Return the [x, y] coordinate for the center point of the cell that contains the specified text.  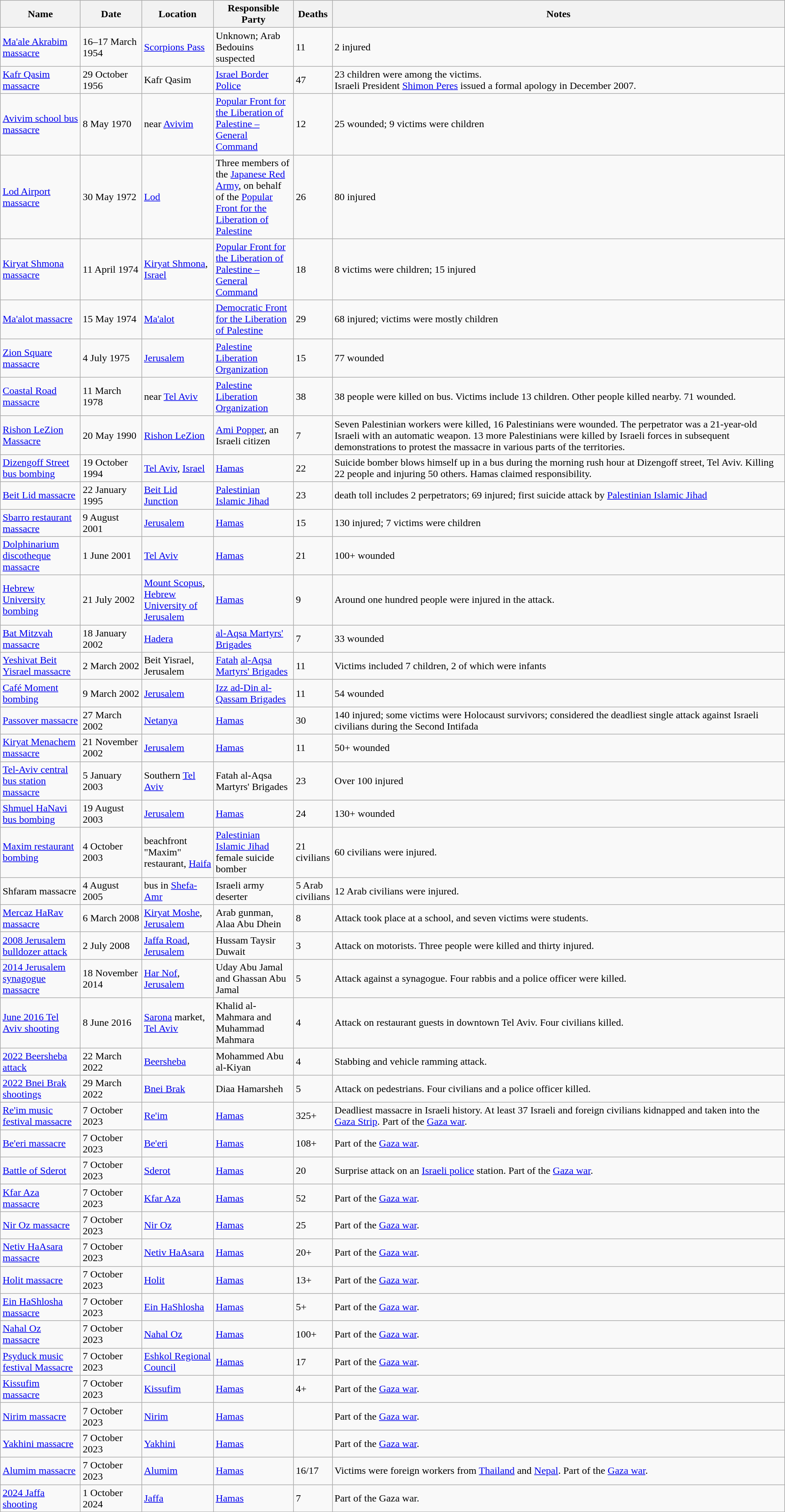
16/17 [313, 1471]
Nir Oz [178, 1225]
Kiryat Shmona massacre [40, 269]
108+ [313, 1144]
Netiv HaAsara massacre [40, 1253]
2 March 2002 [111, 666]
Attack against a synagogue. Four rabbis and a police officer were killed. [559, 978]
25 [313, 1225]
Rishon LeZion Massacre [40, 435]
18 January 2002 [111, 639]
9 [313, 600]
Attack on pedestrians. Four civilians and a police officer killed. [559, 1089]
2014 Jerusalem synagogue massacre [40, 978]
Holit massacre [40, 1280]
Nirim massacre [40, 1416]
Attack on motorists. Three people were killed and thirty injured. [559, 946]
Kiryat Menachem massacre [40, 748]
Ein HaShlosha massacre [40, 1307]
Name [40, 14]
29 March 2022 [111, 1089]
Arab gunman, Alaa Abu Dhein [253, 918]
140 injured; some victims were Holocaust survivors; considered the deadliest single attack against Israeli civilians during the Second Intifada [559, 721]
22 [313, 468]
6 March 2008 [111, 918]
100+ [313, 1334]
2024 Jaffa shooting [40, 1498]
Sderot [178, 1170]
21 civilians [313, 852]
Zion Square massacre [40, 358]
9 August 2001 [111, 523]
Yeshivat Beit Yisrael massacre [40, 666]
Maxim restaurant bombing [40, 852]
Khalid al-Mahmara and Muhammad Mahmara [253, 1023]
1 October 2024 [111, 1498]
Mount Scopus, Hebrew University of Jerusalem [178, 600]
Southern Tel Aviv [178, 781]
Shfaram massacre [40, 891]
22 March 2022 [111, 1061]
Jaffa [178, 1498]
Victims were foreign workers from Thailand and Nepal. Part of the Gaza war. [559, 1471]
Over 100 injured [559, 781]
Uday Abu Jamal and Ghassan Abu Jamal [253, 978]
8 victims were children; 15 injured [559, 269]
68 injured; victims were mostly children [559, 319]
Yakhini massacre [40, 1443]
30 [313, 721]
Mohammed Abu al-Kiyan [253, 1061]
26 [313, 197]
Democratic Front for the Liberation of Palestine [253, 319]
Deadliest massacre in Israeli history. At least 37 Israeli and foreign civilians kidnapped and taken into the Gaza Strip. Part of the Gaza war. [559, 1116]
Deaths [313, 14]
Rishon LeZion [178, 435]
Kissufim [178, 1389]
Eshkol Regional Council [178, 1362]
Lod Airport massacre [40, 197]
Location [178, 14]
47 [313, 80]
60 civilians were injured. [559, 852]
12 Arab civilians were injured. [559, 891]
Unknown; Arab Bedouins suspected [253, 47]
29 [313, 319]
Psyduck music festival Massacre [40, 1362]
50+ wounded [559, 748]
Ma'ale Akrabim massacre [40, 47]
beachfront "Maxim" restaurant, Haifa [178, 852]
17 [313, 1362]
Shmuel HaNavi bus bombing [40, 814]
52 [313, 1198]
Izz ad-Din al-Qassam Brigades [253, 693]
22 January 1995 [111, 495]
Sarona market, Tel Aviv [178, 1023]
June 2016 Tel Aviv shooting [40, 1023]
21 November 2002 [111, 748]
21 [313, 556]
19 August 2003 [111, 814]
Kfar Aza massacre [40, 1198]
20 May 1990 [111, 435]
100+ wounded [559, 556]
Three members of the Japanese Red Army, on behalf of the Popular Front for the Liberation of Palestine [253, 197]
23 children were among the victims.Israeli President Shimon Peres issued a formal apology in December 2007. [559, 80]
Ami Popper, an Israeli citizen [253, 435]
12 [313, 124]
Dolphinarium discotheque massacre [40, 556]
38 people were killed on bus. Victims include 13 children. Other people killed nearby. 71 wounded. [559, 396]
Bnei Brak [178, 1089]
Notes [559, 14]
Re'im [178, 1116]
Nir Oz massacre [40, 1225]
Around one hundred people were injured in the attack. [559, 600]
20 [313, 1170]
Beit Yisrael, Jerusalem [178, 666]
11 April 1974 [111, 269]
Be'eri [178, 1144]
Attack took place at a school, and seven victims were students. [559, 918]
Mercaz HaRav massacre [40, 918]
Lod [178, 197]
Sbarro restaurant massacre [40, 523]
Surprise attack on an Israeli police station. Part of the Gaza war. [559, 1170]
Kafr Qasim [178, 80]
Nahal Oz [178, 1334]
Responsible Party [253, 14]
8 May 1970 [111, 124]
Kiryat Moshe, Jerusalem [178, 918]
11 March 1978 [111, 396]
Attack on restaurant guests in downtown Tel Aviv. Four civilians killed. [559, 1023]
Tel Aviv [178, 556]
Battle of Sderot [40, 1170]
21 July 2002 [111, 600]
Be'eri massacre [40, 1144]
Re'im music festival massacre [40, 1116]
2022 Beersheba attack [40, 1061]
near Tel Aviv [178, 396]
Avivim school bus massacre [40, 124]
4 August 2005 [111, 891]
Hussam Taysir Duwait [253, 946]
Jaffa Road, Jerusalem [178, 946]
Diaa Hamarsheh [253, 1089]
1 June 2001 [111, 556]
Palestinian Islamic Jihad female suicide bomber [253, 852]
5 January 2003 [111, 781]
2022 Bnei Brak shootings [40, 1089]
Kfar Aza [178, 1198]
Café Moment bombing [40, 693]
30 May 1972 [111, 197]
5 Arab civilians [313, 891]
2008 Jerusalem bulldozer attack [40, 946]
Beit Lid Junction [178, 495]
Ma'alot massacre [40, 319]
Coastal Road massacre [40, 396]
Ein HaShlosha [178, 1307]
Alumim [178, 1471]
Tel Aviv, Israel [178, 468]
2 injured [559, 47]
Palestinian Islamic Jihad [253, 495]
death toll includes 2 perpetrators; 69 injured; first suicide attack by Palestinian Islamic Jihad [559, 495]
Passover massacre [40, 721]
18 November 2014 [111, 978]
4+ [313, 1389]
2 July 2008 [111, 946]
325+ [313, 1116]
4 October 2003 [111, 852]
Victims included 7 children, 2 of which were infants [559, 666]
3 [313, 946]
15 May 1974 [111, 319]
130+ wounded [559, 814]
27 March 2002 [111, 721]
Kiryat Shmona, Israel [178, 269]
Ma'alot [178, 319]
Dizengoff Street bus bombing [40, 468]
19 October 1994 [111, 468]
Israeli army deserter [253, 891]
Nirim [178, 1416]
Nahal Oz massacre [40, 1334]
8 June 2016 [111, 1023]
Netiv HaAsara [178, 1253]
130 injured; 7 victims were children [559, 523]
24 [313, 814]
Hadera [178, 639]
8 [313, 918]
near Avivim [178, 124]
25 wounded; 9 victims were children [559, 124]
54 wounded [559, 693]
5+ [313, 1307]
29 October 1956 [111, 80]
Beit Lid massacre [40, 495]
16–17 March 1954 [111, 47]
bus in Shefa-Amr [178, 891]
Date [111, 14]
Yakhini [178, 1443]
Israel Border Police [253, 80]
38 [313, 396]
18 [313, 269]
33 wounded [559, 639]
Stabbing and vehicle ramming attack. [559, 1061]
Hebrew University bombing [40, 600]
13+ [313, 1280]
Kafr Qasim massacre [40, 80]
Kissufim massacre [40, 1389]
Alumim massacre [40, 1471]
Holit [178, 1280]
Bat Mitzvah massacre [40, 639]
Har Nof, Jerusalem [178, 978]
al-Aqsa Martyrs' Brigades [253, 639]
77 wounded [559, 358]
80 injured [559, 197]
Tel-Aviv central bus station massacre [40, 781]
Beersheba [178, 1061]
Scorpions Pass [178, 47]
Netanya [178, 721]
20+ [313, 1253]
4 July 1975 [111, 358]
9 March 2002 [111, 693]
